Identify which cell holds the provided text, then report its (x, y) central coordinate. 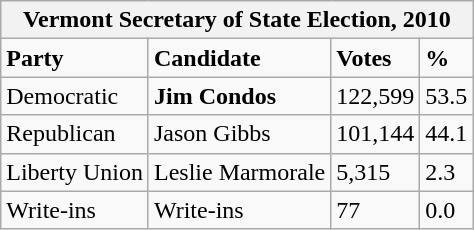
Republican (75, 134)
53.5 (446, 96)
% (446, 58)
Vermont Secretary of State Election, 2010 (237, 20)
Party (75, 58)
2.3 (446, 172)
0.0 (446, 210)
5,315 (376, 172)
Jim Condos (239, 96)
Candidate (239, 58)
Liberty Union (75, 172)
Jason Gibbs (239, 134)
77 (376, 210)
101,144 (376, 134)
Leslie Marmorale (239, 172)
122,599 (376, 96)
44.1 (446, 134)
Votes (376, 58)
Democratic (75, 96)
